Determine the [x, y] coordinate at the center of the cell enclosing the given text.  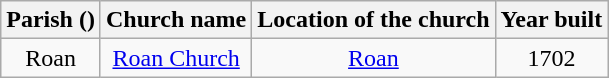
Church name [176, 20]
Year built [552, 20]
Roan Church [176, 58]
Location of the church [374, 20]
Parish () [51, 20]
1702 [552, 58]
